Search for the cell housing the specified text and yield its [X, Y] center coordinate. 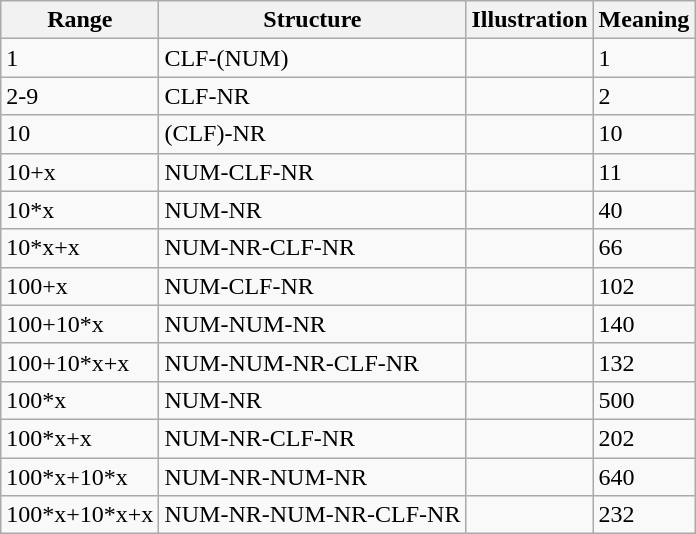
NUM-NUM-NR [312, 324]
140 [644, 324]
Meaning [644, 20]
202 [644, 438]
232 [644, 515]
100+10*x [80, 324]
10*x [80, 210]
132 [644, 362]
100*x [80, 400]
CLF-NR [312, 96]
2 [644, 96]
66 [644, 248]
CLF-(NUM) [312, 58]
NUM-NR-NUM-NR [312, 477]
Range [80, 20]
500 [644, 400]
100*x+x [80, 438]
100+10*x+x [80, 362]
NUM-NR-NUM-NR-CLF-NR [312, 515]
10+x [80, 172]
10*x+x [80, 248]
(CLF)-NR [312, 134]
2-9 [80, 96]
102 [644, 286]
Illustration [530, 20]
100*x+10*x [80, 477]
NUM-NUM-NR-CLF-NR [312, 362]
100*x+10*x+x [80, 515]
Structure [312, 20]
11 [644, 172]
640 [644, 477]
40 [644, 210]
100+x [80, 286]
